Pinpoint the cell where the given text exists, returning its [X, Y] midpoint coordinate. 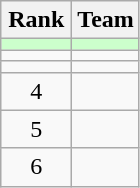
Rank [36, 20]
6 [36, 167]
Team [106, 20]
4 [36, 91]
5 [36, 129]
